From the cell containing the given text, extract its center point as (X, Y) coordinate. 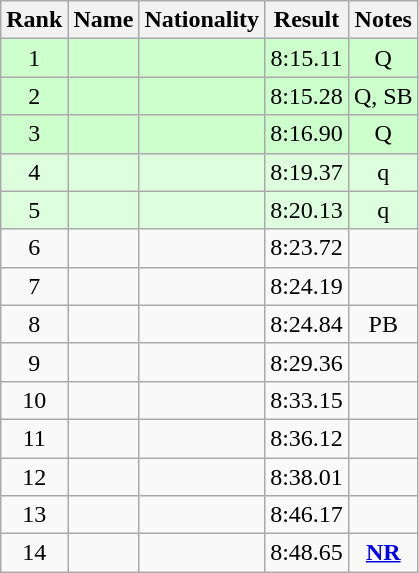
9 (34, 362)
11 (34, 438)
3 (34, 134)
14 (34, 553)
5 (34, 210)
PB (383, 324)
8 (34, 324)
1 (34, 58)
6 (34, 248)
Q, SB (383, 96)
8:19.37 (307, 172)
8:29.36 (307, 362)
8:20.13 (307, 210)
8:38.01 (307, 477)
8:24.19 (307, 286)
NR (383, 553)
8:16.90 (307, 134)
12 (34, 477)
13 (34, 515)
7 (34, 286)
10 (34, 400)
Name (104, 20)
8:23.72 (307, 248)
Notes (383, 20)
8:36.12 (307, 438)
8:46.17 (307, 515)
2 (34, 96)
8:15.11 (307, 58)
8:24.84 (307, 324)
Nationality (202, 20)
Rank (34, 20)
4 (34, 172)
8:33.15 (307, 400)
8:15.28 (307, 96)
8:48.65 (307, 553)
Result (307, 20)
